Return [x, y] of the center of cell containing provided text 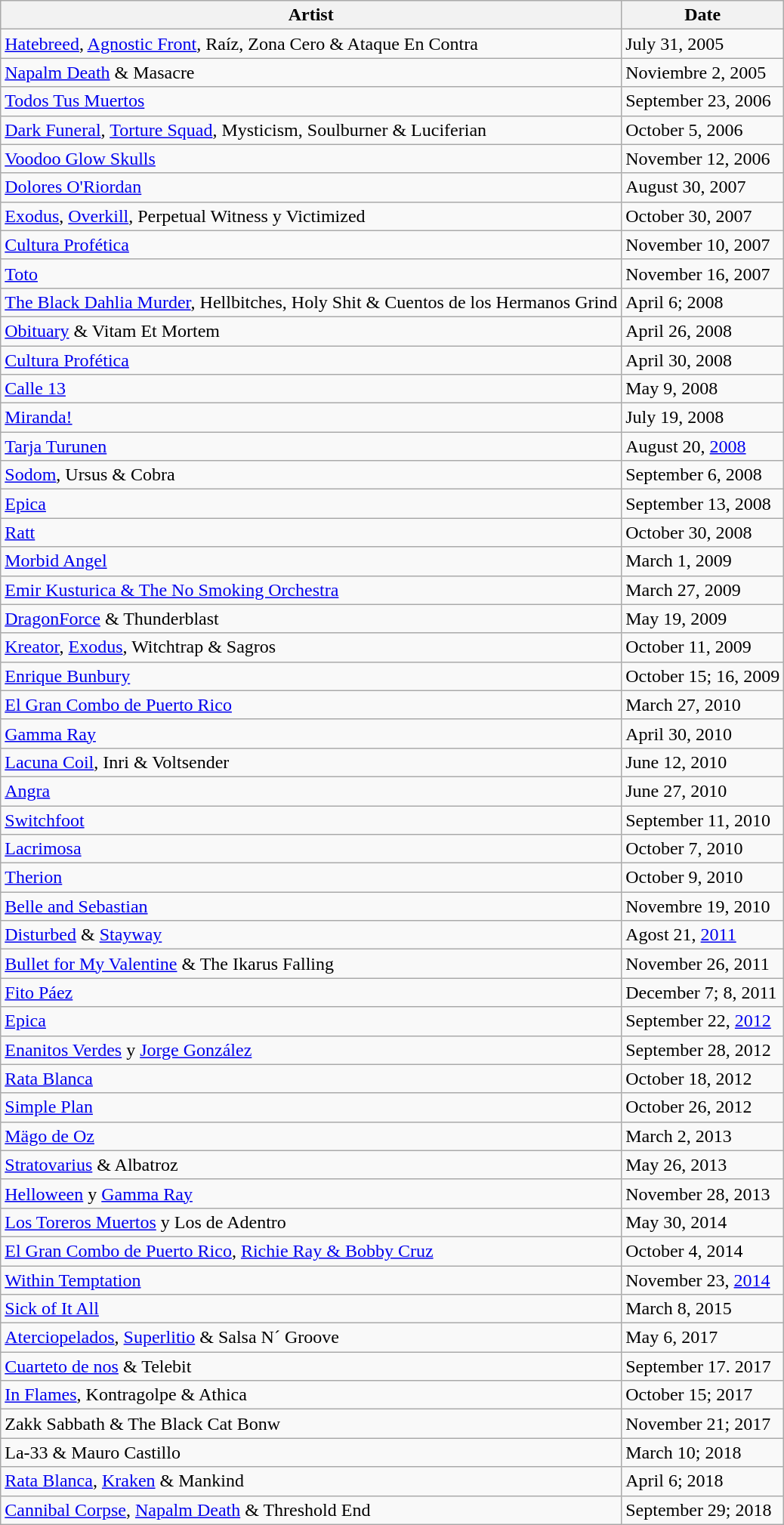
Napalm Death & Masacre [311, 73]
May 6, 2017 [702, 1338]
September 29; 2018 [702, 1510]
October 15; 16, 2009 [702, 676]
Exodus, Overkill, Perpetual Witness y Victimized [311, 216]
Morbid Angel [311, 561]
Fito Páez [311, 992]
Miranda! [311, 418]
Sodom, Ursus & Cobra [311, 475]
Simple Plan [311, 1107]
April 6; 2018 [702, 1481]
March 8, 2015 [702, 1309]
Gamma Ray [311, 733]
May 9, 2008 [702, 389]
Switchfoot [311, 820]
November 21; 2017 [702, 1424]
Agost 21, 2011 [702, 935]
April 30, 2010 [702, 733]
March 10; 2018 [702, 1452]
September 11, 2010 [702, 820]
September 13, 2008 [702, 504]
July 31, 2005 [702, 44]
Toto [311, 273]
May 26, 2013 [702, 1165]
El Gran Combo de Puerto Rico [311, 705]
April 26, 2008 [702, 331]
La-33 & Mauro Castillo [311, 1452]
July 19, 2008 [702, 418]
The Black Dahlia Murder, Hellbitches, Holy Shit & Cuentos de los Hermanos Grind [311, 302]
Cuarteto de nos & Telebit [311, 1366]
Obituary & Vitam Et Mortem [311, 331]
Sick of It All [311, 1309]
September 17. 2017 [702, 1366]
December 7; 8, 2011 [702, 992]
Mägo de Oz [311, 1136]
Novembre 19, 2010 [702, 906]
November 12, 2006 [702, 159]
September 28, 2012 [702, 1050]
Belle and Sebastian [311, 906]
Todos Tus Muertos [311, 101]
October 5, 2006 [702, 130]
Los Toreros Muertos y Los de Adentro [311, 1222]
Enanitos Verdes y Jorge González [311, 1050]
October 18, 2012 [702, 1079]
November 16, 2007 [702, 273]
August 20, 2008 [702, 446]
Artist [311, 15]
May 19, 2009 [702, 619]
October 30, 2007 [702, 216]
Aterciopelados, Superlitio & Salsa N´ Groove [311, 1338]
October 4, 2014 [702, 1251]
November 23, 2014 [702, 1280]
Emir Kusturica & The No Smoking Orchestra [311, 590]
May 30, 2014 [702, 1222]
Noviembre 2, 2005 [702, 73]
April 30, 2008 [702, 360]
October 9, 2010 [702, 878]
Angra [311, 791]
October 15; 2017 [702, 1395]
October 26, 2012 [702, 1107]
April 6; 2008 [702, 302]
Calle 13 [311, 389]
November 10, 2007 [702, 245]
Tarja Turunen [311, 446]
March 27, 2010 [702, 705]
September 22, 2012 [702, 1021]
Therion [311, 878]
Disturbed & Stayway [311, 935]
March 2, 2013 [702, 1136]
Rata Blanca [311, 1079]
Dolores O'Riordan [311, 187]
Kreator, Exodus, Witchtrap & Sagros [311, 647]
Zakk Sabbath & The Black Cat Bonw [311, 1424]
Ratt [311, 533]
Within Temptation [311, 1280]
Helloween y Gamma Ray [311, 1193]
Rata Blanca, Kraken & Mankind [311, 1481]
Lacuna Coil, Inri & Voltsender [311, 762]
El Gran Combo de Puerto Rico, Richie Ray & Bobby Cruz [311, 1251]
Date [702, 15]
In Flames, Kontragolpe & Athica [311, 1395]
September 6, 2008 [702, 475]
Lacrimosa [311, 849]
August 30, 2007 [702, 187]
Cannibal Corpse, Napalm Death & Threshold End [311, 1510]
November 28, 2013 [702, 1193]
June 27, 2010 [702, 791]
Voodoo Glow Skulls [311, 159]
October 30, 2008 [702, 533]
DragonForce & Thunderblast [311, 619]
Bullet for My Valentine & The Ikarus Falling [311, 964]
June 12, 2010 [702, 762]
Stratovarius & Albatroz [311, 1165]
Dark Funeral, Torture Squad, Mysticism, Soulburner & Luciferian [311, 130]
September 23, 2006 [702, 101]
March 1, 2009 [702, 561]
Hatebreed, Agnostic Front, Raíz, Zona Cero & Ataque En Contra [311, 44]
October 11, 2009 [702, 647]
Enrique Bunbury [311, 676]
March 27, 2009 [702, 590]
November 26, 2011 [702, 964]
October 7, 2010 [702, 849]
